Search for the cell housing the specified text and yield its [X, Y] center coordinate. 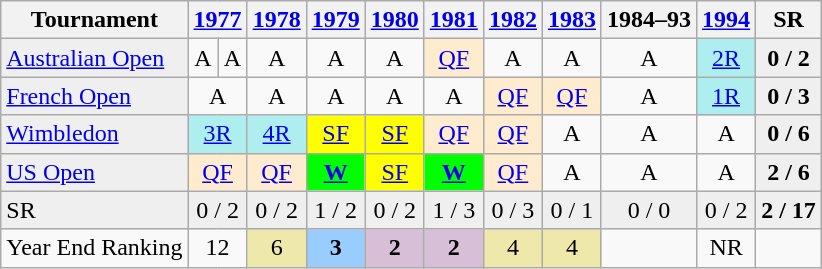
1977 [218, 20]
0 / 1 [572, 210]
3 [336, 248]
0 / 0 [648, 210]
12 [218, 248]
Year End Ranking [94, 248]
1981 [454, 20]
1979 [336, 20]
1983 [572, 20]
1 / 2 [336, 210]
US Open [94, 172]
1978 [276, 20]
2 / 6 [789, 172]
NR [726, 248]
1984–93 [648, 20]
French Open [94, 96]
6 [276, 248]
1982 [512, 20]
3R [218, 134]
Wimbledon [94, 134]
0 / 6 [789, 134]
2R [726, 58]
1994 [726, 20]
1R [726, 96]
4R [276, 134]
1980 [394, 20]
2 / 17 [789, 210]
Tournament [94, 20]
Australian Open [94, 58]
1 / 3 [454, 210]
